Extract the (X, Y) coordinate from the center of the cell holding the provided text.  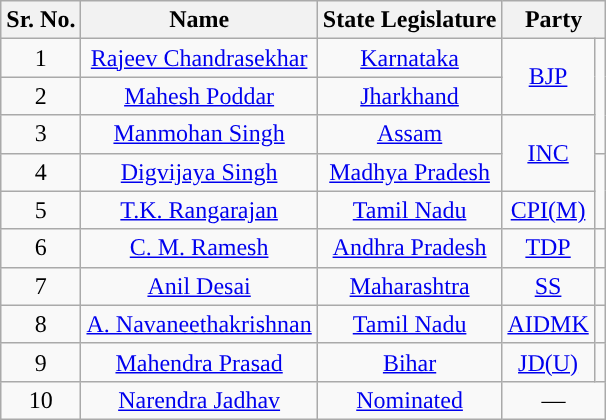
TDP (548, 248)
9 (41, 362)
Rajeev Chandrasekhar (199, 58)
Maharashtra (410, 286)
4 (41, 172)
7 (41, 286)
T.K. Rangarajan (199, 210)
Narendra Jadhav (199, 400)
Manmohan Singh (199, 134)
SS (548, 286)
CPI(M) (548, 210)
State Legislature (410, 20)
AIDMK (548, 324)
INC (548, 153)
Sr. No. (41, 20)
Party (554, 20)
Nominated (410, 400)
Anil Desai (199, 286)
6 (41, 248)
Name (199, 20)
Assam (410, 134)
Jharkhand (410, 96)
3 (41, 134)
10 (41, 400)
JD(U) (548, 362)
A. Navaneethakrishnan (199, 324)
Mahesh Poddar (199, 96)
— (554, 400)
Andhra Pradesh (410, 248)
Digvijaya Singh (199, 172)
Mahendra Prasad (199, 362)
2 (41, 96)
5 (41, 210)
Bihar (410, 362)
BJP (548, 77)
Karnataka (410, 58)
8 (41, 324)
Madhya Pradesh (410, 172)
1 (41, 58)
C. M. Ramesh (199, 248)
